Scan for the cell matching the given text and deliver its (x, y) coordinate at center. 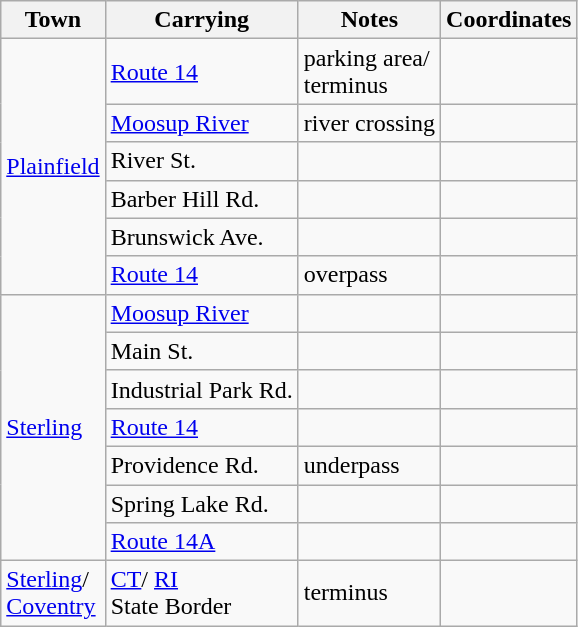
Plainfield (53, 166)
underpass (369, 465)
Industrial Park Rd. (202, 389)
Route 14A (202, 542)
CT/ RIState Border (202, 594)
Brunswick Ave. (202, 237)
Notes (369, 20)
Carrying (202, 20)
terminus (369, 594)
overpass (369, 275)
River St. (202, 161)
parking area/terminus (369, 72)
Town (53, 20)
Sterling/Coventry (53, 594)
Spring Lake Rd. (202, 503)
Providence Rd. (202, 465)
Sterling (53, 427)
river crossing (369, 123)
Main St. (202, 351)
Coordinates (509, 20)
Barber Hill Rd. (202, 199)
